Identify which cell holds the provided text, then report its (X, Y) central coordinate. 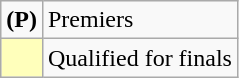
Premiers (140, 20)
(P) (22, 20)
Qualified for finals (140, 58)
